Return the (X, Y) coordinate for the center point of the cell that contains the specified text.  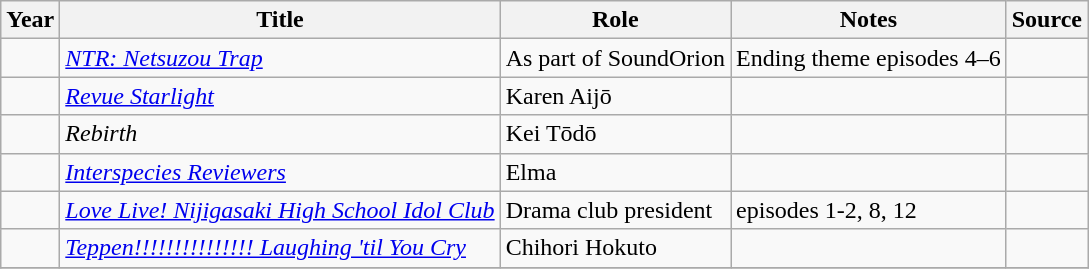
Interspecies Reviewers (280, 172)
Love Live! Nijigasaki High School Idol Club (280, 210)
Chihori Hokuto (615, 248)
NTR: Netsuzou Trap (280, 58)
Elma (615, 172)
As part of SoundOrion (615, 58)
Kei Tōdō (615, 134)
Rebirth (280, 134)
Teppen!!!!!!!!!!!!!!! Laughing 'til You Cry (280, 248)
Role (615, 20)
Karen Aijō (615, 96)
Ending theme episodes 4–6 (869, 58)
Revue Starlight (280, 96)
episodes 1-2, 8, 12 (869, 210)
Title (280, 20)
Notes (869, 20)
Year (30, 20)
Drama club president (615, 210)
Source (1046, 20)
